Locate the cell with the specified text and output its (X, Y) center coordinate. 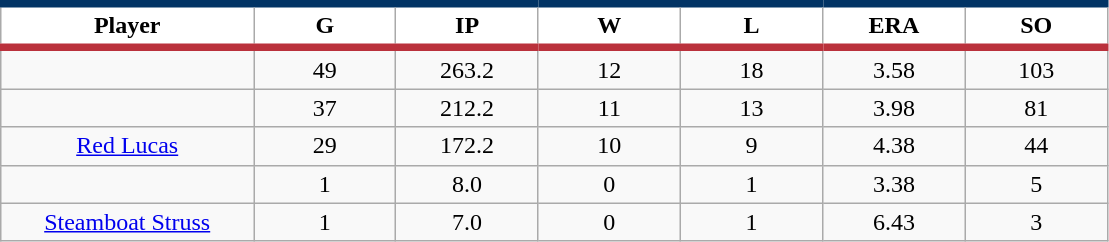
8.0 (467, 184)
L (751, 26)
212.2 (467, 108)
6.43 (894, 222)
18 (751, 68)
103 (1036, 68)
263.2 (467, 68)
ERA (894, 26)
7.0 (467, 222)
29 (325, 146)
13 (751, 108)
Player (128, 26)
37 (325, 108)
3.98 (894, 108)
11 (609, 108)
Steamboat Struss (128, 222)
G (325, 26)
IP (467, 26)
4.38 (894, 146)
44 (1036, 146)
12 (609, 68)
81 (1036, 108)
3.58 (894, 68)
172.2 (467, 146)
W (609, 26)
Red Lucas (128, 146)
3 (1036, 222)
49 (325, 68)
SO (1036, 26)
9 (751, 146)
10 (609, 146)
5 (1036, 184)
3.38 (894, 184)
